Output the (x, y) coordinate of the center of the cell containing the given text.  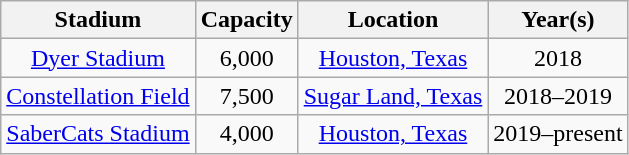
Dyer Stadium (98, 58)
4,000 (246, 134)
Constellation Field (98, 96)
SaberCats Stadium (98, 134)
2018 (558, 58)
7,500 (246, 96)
2018–2019 (558, 96)
Stadium (98, 20)
Year(s) (558, 20)
Capacity (246, 20)
Location (393, 20)
2019–present (558, 134)
Sugar Land, Texas (393, 96)
6,000 (246, 58)
